Provide the [X, Y] coordinate of the cell's center where the given text is located.  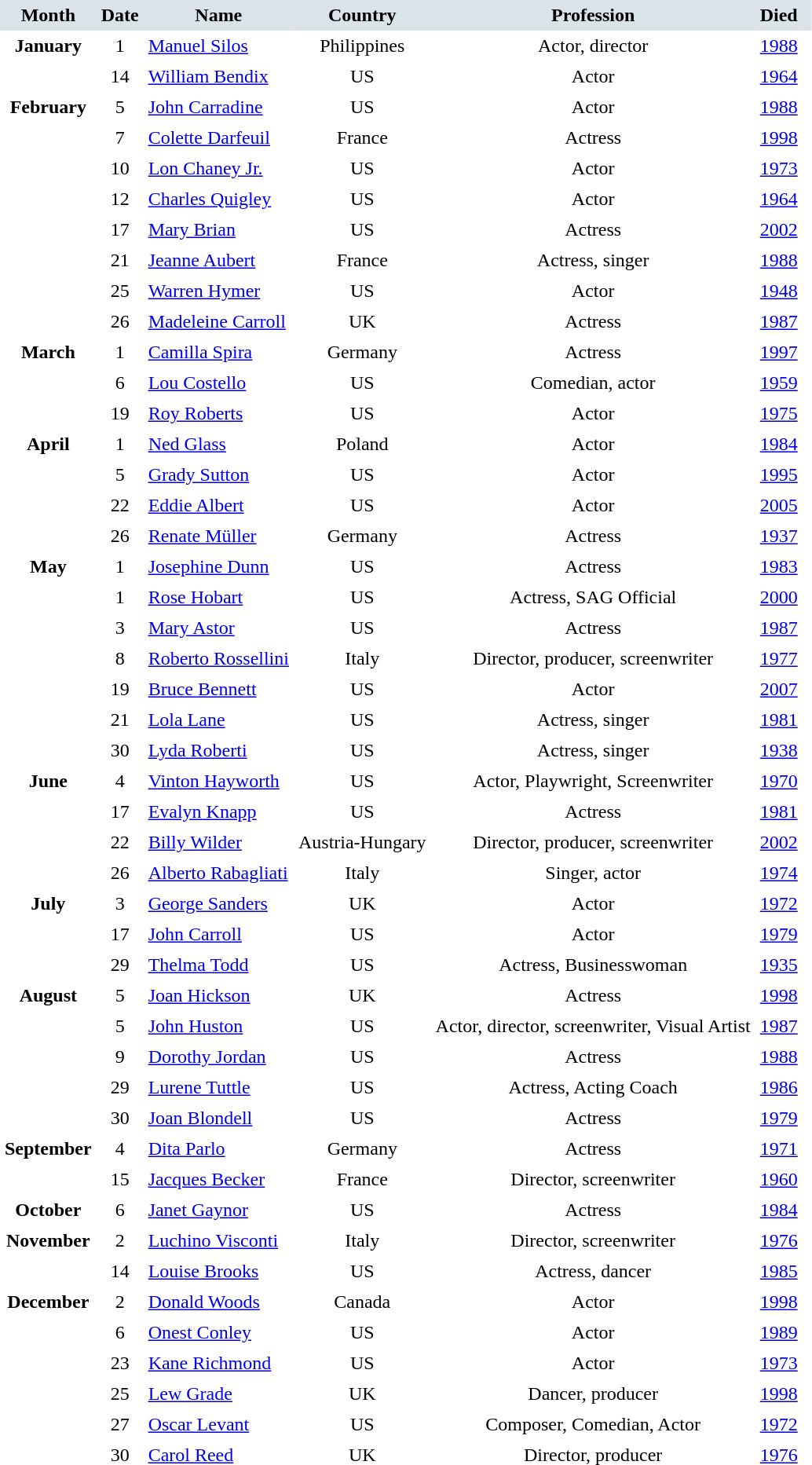
Singer, actor [594, 874]
John Carroll [218, 935]
1971 [779, 1148]
1986 [779, 1087]
15 [120, 1180]
Actor, director [594, 46]
Roberto Rossellini [218, 658]
Dorothy Jordan [218, 1057]
12 [120, 200]
Canada [363, 1302]
Composer, Comedian, Actor [594, 1425]
June [49, 827]
Thelma Todd [218, 965]
Joan Blondell [218, 1119]
Jeanne Aubert [218, 261]
Actress, dancer [594, 1271]
Lola Lane [218, 720]
1983 [779, 567]
1938 [779, 751]
Actress, Businesswoman [594, 965]
7 [120, 138]
Philippines [363, 46]
Camilla Spira [218, 352]
1974 [779, 874]
Manuel Silos [218, 46]
Ned Glass [218, 445]
2005 [779, 506]
Lew Grade [218, 1394]
Died [779, 16]
1977 [779, 658]
1995 [779, 474]
Janet Gaynor [218, 1210]
9 [120, 1057]
1970 [779, 781]
March [49, 383]
Kane Richmond [218, 1364]
1959 [779, 383]
1985 [779, 1271]
Comedian, actor [594, 383]
1960 [779, 1180]
Dancer, producer [594, 1394]
Evalyn Knapp [218, 812]
Josephine Dunn [218, 567]
1989 [779, 1332]
Lyda Roberti [218, 751]
Name [218, 16]
John Huston [218, 1026]
1937 [779, 536]
2000 [779, 597]
23 [120, 1364]
Vinton Hayworth [218, 781]
Month [49, 16]
Lurene Tuttle [218, 1087]
Date [120, 16]
Mary Brian [218, 229]
William Bendix [218, 77]
1997 [779, 352]
Lou Costello [218, 383]
10 [120, 168]
October [49, 1210]
1935 [779, 965]
27 [120, 1425]
Austria-Hungary [363, 842]
Donald Woods [218, 1302]
November [49, 1256]
Onest Conley [218, 1332]
1975 [779, 413]
1976 [779, 1241]
August [49, 1057]
Roy Roberts [218, 413]
Actress, SAG Official [594, 597]
John Carradine [218, 107]
Actress, Acting Coach [594, 1087]
Alberto Rabagliati [218, 874]
Bruce Bennett [218, 690]
May [49, 658]
April [49, 490]
Oscar Levant [218, 1425]
George Sanders [218, 903]
1948 [779, 291]
Actor, director, screenwriter, Visual Artist [594, 1026]
July [49, 935]
2007 [779, 690]
Country [363, 16]
8 [120, 658]
Louise Brooks [218, 1271]
February [49, 214]
January [49, 61]
Poland [363, 445]
Joan Hickson [218, 996]
Profession [594, 16]
September [49, 1164]
Lon Chaney Jr. [218, 168]
Madeleine Carroll [218, 322]
Jacques Becker [218, 1180]
Mary Astor [218, 628]
Colette Darfeuil [218, 138]
Eddie Albert [218, 506]
Actor, Playwright, Screenwriter [594, 781]
Renate Müller [218, 536]
Grady Sutton [218, 474]
Charles Quigley [218, 200]
Billy Wilder [218, 842]
Rose Hobart [218, 597]
Luchino Visconti [218, 1241]
Warren Hymer [218, 291]
Dita Parlo [218, 1148]
